Identify which cell holds the provided text, then report its [x, y] central coordinate. 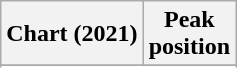
Chart (2021) [72, 34]
Peakposition [189, 34]
